Scan for the cell matching the given text and deliver its [X, Y] coordinate at center. 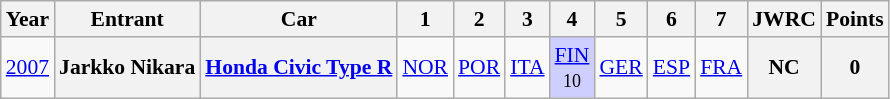
POR [479, 68]
ESP [672, 68]
Jarkko Nikara [127, 68]
6 [672, 19]
Year [28, 19]
GER [620, 68]
3 [527, 19]
2 [479, 19]
Entrant [127, 19]
1 [425, 19]
NOR [425, 68]
FIN10 [572, 68]
2007 [28, 68]
4 [572, 19]
0 [855, 68]
Honda Civic Type R [298, 68]
ITA [527, 68]
5 [620, 19]
NC [784, 68]
Car [298, 19]
Points [855, 19]
FRA [721, 68]
JWRC [784, 19]
7 [721, 19]
